Return (X, Y) of the center of cell containing provided text 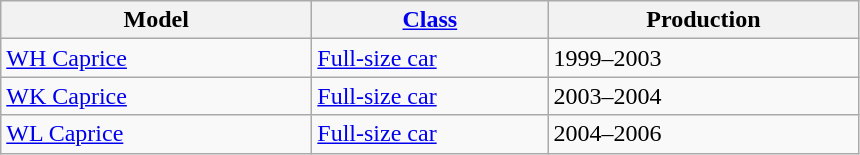
2004–2006 (704, 134)
WL Caprice (156, 134)
Production (704, 20)
Class (430, 20)
Model (156, 20)
WH Caprice (156, 58)
1999–2003 (704, 58)
WK Caprice (156, 96)
2003–2004 (704, 96)
